Scan for the cell matching the given text and deliver its (X, Y) coordinate at center. 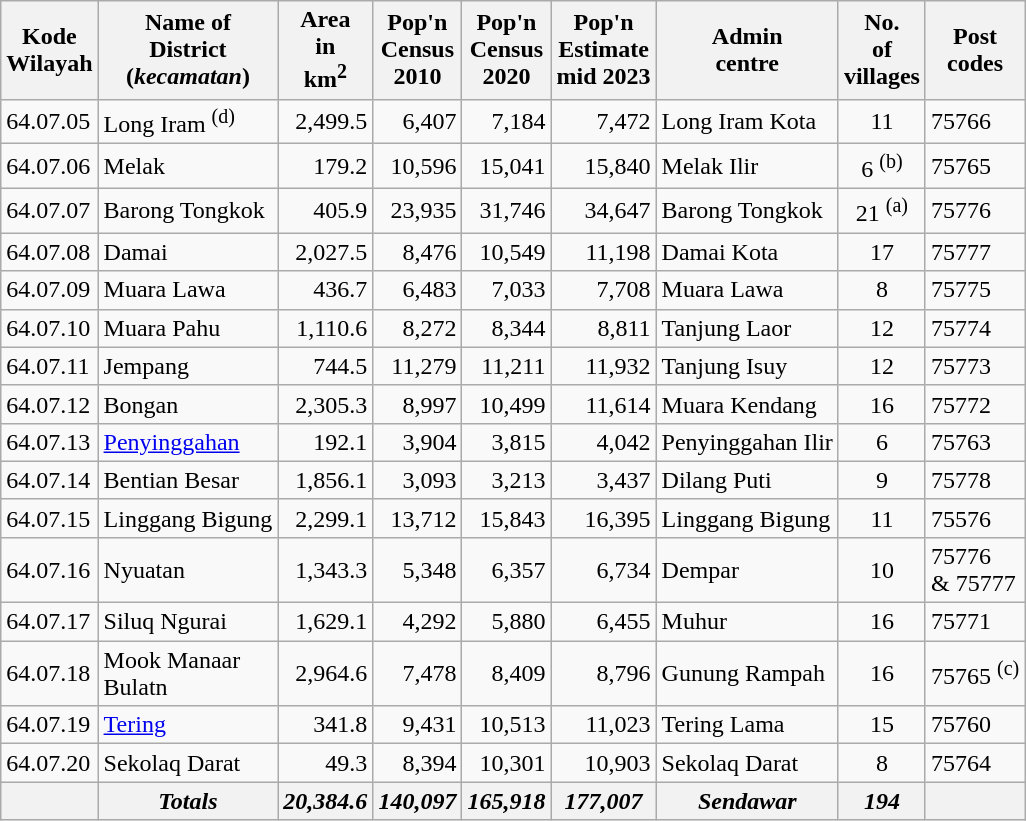
75766 (974, 122)
21 (a) (882, 210)
6,357 (506, 570)
13,712 (418, 518)
75775 (974, 290)
6,407 (418, 122)
Dilang Puti (747, 480)
75760 (974, 725)
Area in km2 (326, 50)
64.07.15 (50, 518)
8,409 (506, 674)
6 (882, 442)
Totals (188, 801)
1,856.1 (326, 480)
3,213 (506, 480)
7,184 (506, 122)
75777 (974, 252)
20,384.6 (326, 801)
Muara Kendang (747, 404)
15,041 (506, 166)
Damai Kota (747, 252)
10,301 (506, 763)
64.07.17 (50, 622)
6,455 (604, 622)
Admincentre (747, 50)
1,110.6 (326, 328)
75576 (974, 518)
64.07.11 (50, 366)
17 (882, 252)
4,042 (604, 442)
1,629.1 (326, 622)
Muhur (747, 622)
Melak Ilir (747, 166)
75773 (974, 366)
64.07.12 (50, 404)
7,478 (418, 674)
11,198 (604, 252)
Siluq Ngurai (188, 622)
8,796 (604, 674)
2,027.5 (326, 252)
2,299.1 (326, 518)
3,093 (418, 480)
64.07.06 (50, 166)
2,499.5 (326, 122)
744.5 (326, 366)
9,431 (418, 725)
11,023 (604, 725)
Mook ManaarBulatn (188, 674)
Tering (188, 725)
10 (882, 570)
177,007 (604, 801)
140,097 (418, 801)
Pop'nEstimatemid 2023 (604, 50)
Tanjung Isuy (747, 366)
64.07.09 (50, 290)
8,811 (604, 328)
Bentian Besar (188, 480)
6 (b) (882, 166)
Tering Lama (747, 725)
11,932 (604, 366)
Long Iram (d) (188, 122)
194 (882, 801)
64.07.19 (50, 725)
165,918 (506, 801)
Penyinggahan Ilir (747, 442)
75765 (974, 166)
Nyuatan (188, 570)
Pop'nCensus2020 (506, 50)
64.07.16 (50, 570)
Dempar (747, 570)
11,211 (506, 366)
2,964.6 (326, 674)
8,476 (418, 252)
3,437 (604, 480)
Sendawar (747, 801)
192.1 (326, 442)
436.7 (326, 290)
Gunung Rampah (747, 674)
15,843 (506, 518)
64.07.07 (50, 210)
10,513 (506, 725)
75778 (974, 480)
No. of villages (882, 50)
75771 (974, 622)
31,746 (506, 210)
8,394 (418, 763)
64.07.14 (50, 480)
34,647 (604, 210)
23,935 (418, 210)
2,305.3 (326, 404)
5,880 (506, 622)
Name ofDistrict (kecamatan) (188, 50)
Muara Pahu (188, 328)
Bongan (188, 404)
75765 (c) (974, 674)
8,344 (506, 328)
405.9 (326, 210)
3,904 (418, 442)
8,272 (418, 328)
Jempang (188, 366)
7,708 (604, 290)
75772 (974, 404)
Damai (188, 252)
75776& 75777 (974, 570)
64.07.08 (50, 252)
10,596 (418, 166)
4,292 (418, 622)
15 (882, 725)
10,549 (506, 252)
75764 (974, 763)
Tanjung Laor (747, 328)
9 (882, 480)
7,472 (604, 122)
Melak (188, 166)
10,903 (604, 763)
8,997 (418, 404)
5,348 (418, 570)
64.07.05 (50, 122)
15,840 (604, 166)
Postcodes (974, 50)
11,614 (604, 404)
3,815 (506, 442)
Penyinggahan (188, 442)
Long Iram Kota (747, 122)
75774 (974, 328)
10,499 (506, 404)
16,395 (604, 518)
64.07.18 (50, 674)
341.8 (326, 725)
75776 (974, 210)
6,483 (418, 290)
49.3 (326, 763)
64.07.10 (50, 328)
179.2 (326, 166)
1,343.3 (326, 570)
75763 (974, 442)
Pop'nCensus2010 (418, 50)
7,033 (506, 290)
11,279 (418, 366)
64.07.20 (50, 763)
Kode Wilayah (50, 50)
64.07.13 (50, 442)
6,734 (604, 570)
